Capture the cell that displays the provided text and extract its (X, Y) central coordinate. 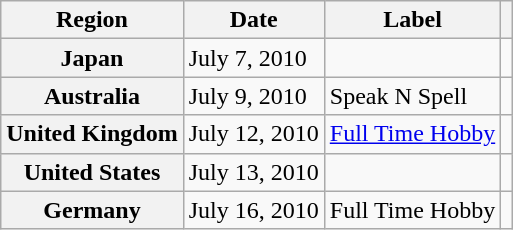
Date (254, 20)
United States (92, 172)
Speak N Spell (412, 96)
July 7, 2010 (254, 58)
July 9, 2010 (254, 96)
Japan (92, 58)
July 16, 2010 (254, 210)
Australia (92, 96)
Region (92, 20)
Label (412, 20)
United Kingdom (92, 134)
July 12, 2010 (254, 134)
Germany (92, 210)
July 13, 2010 (254, 172)
